Determine the [X, Y] coordinate at the center of the cell enclosing the given text.  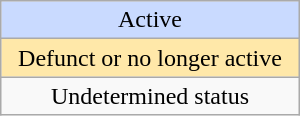
Defunct or no longer active [150, 58]
Undetermined status [150, 96]
Active [150, 20]
